Extract the (X, Y) coordinate from the center of the cell holding the provided text.  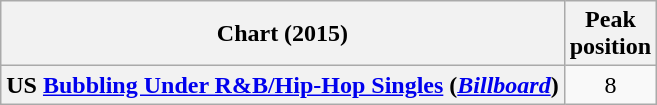
8 (610, 85)
Peakposition (610, 34)
Chart (2015) (282, 34)
US Bubbling Under R&B/Hip-Hop Singles (Billboard) (282, 85)
